Locate the cell with the specified text and output its [x, y] center coordinate. 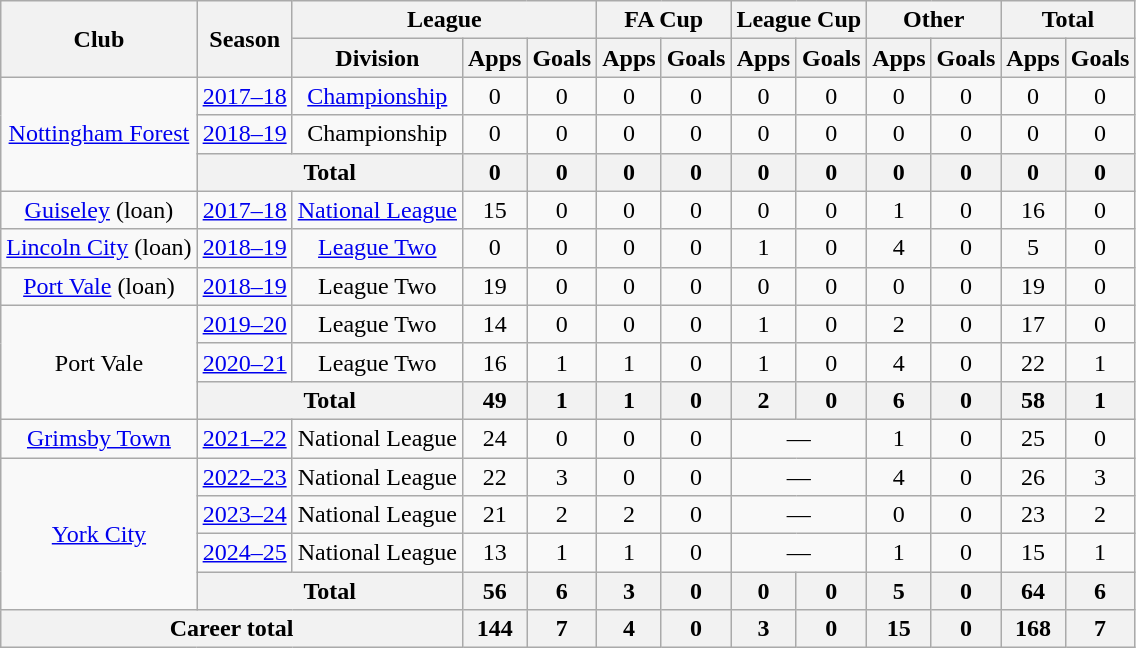
23 [1033, 515]
64 [1033, 591]
56 [494, 591]
Division [377, 58]
Lincoln City (loan) [99, 248]
Club [99, 39]
Grimsby Town [99, 438]
2021–22 [244, 438]
17 [1033, 324]
Port Vale (loan) [99, 286]
26 [1033, 477]
24 [494, 438]
144 [494, 629]
2024–25 [244, 553]
Nottingham Forest [99, 134]
Other [934, 20]
2023–24 [244, 515]
58 [1033, 400]
Season [244, 39]
FA Cup [664, 20]
25 [1033, 438]
21 [494, 515]
168 [1033, 629]
Guiseley (loan) [99, 210]
League [444, 20]
2020–21 [244, 362]
Career total [232, 629]
League Cup [799, 20]
13 [494, 553]
York City [99, 534]
49 [494, 400]
Port Vale [99, 362]
2022–23 [244, 477]
2019–20 [244, 324]
14 [494, 324]
